Determine the [X, Y] coordinate at the center of the cell enclosing the given text.  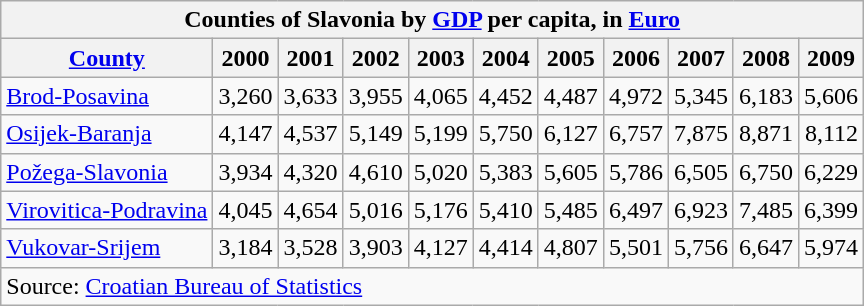
4,487 [570, 96]
5,756 [700, 248]
Source: Croatian Bureau of Statistics [432, 286]
5,199 [440, 134]
5,786 [636, 172]
5,020 [440, 172]
5,383 [506, 172]
7,875 [700, 134]
4,654 [310, 210]
Osijek-Baranja [107, 134]
5,606 [832, 96]
4,610 [376, 172]
6,923 [700, 210]
3,955 [376, 96]
6,505 [700, 172]
Virovitica-Podravina [107, 210]
5,974 [832, 248]
6,399 [832, 210]
5,016 [376, 210]
4,807 [570, 248]
5,750 [506, 134]
2002 [376, 58]
2006 [636, 58]
4,045 [246, 210]
2004 [506, 58]
County [107, 58]
3,934 [246, 172]
4,127 [440, 248]
6,750 [766, 172]
5,501 [636, 248]
3,528 [310, 248]
2005 [570, 58]
Požega-Slavonia [107, 172]
8,871 [766, 134]
2009 [832, 58]
4,537 [310, 134]
8,112 [832, 134]
2003 [440, 58]
6,229 [832, 172]
5,345 [700, 96]
2007 [700, 58]
5,149 [376, 134]
6,497 [636, 210]
3,903 [376, 248]
6,183 [766, 96]
Vukovar-Srijem [107, 248]
6,757 [636, 134]
5,605 [570, 172]
2008 [766, 58]
5,176 [440, 210]
5,410 [506, 210]
4,972 [636, 96]
Brod-Posavina [107, 96]
4,065 [440, 96]
6,127 [570, 134]
3,184 [246, 248]
2001 [310, 58]
4,414 [506, 248]
4,320 [310, 172]
2000 [246, 58]
3,633 [310, 96]
Counties of Slavonia by GDP per capita, in Euro [432, 20]
7,485 [766, 210]
4,147 [246, 134]
5,485 [570, 210]
3,260 [246, 96]
6,647 [766, 248]
4,452 [506, 96]
